Capture the cell that displays the provided text and extract its (X, Y) central coordinate. 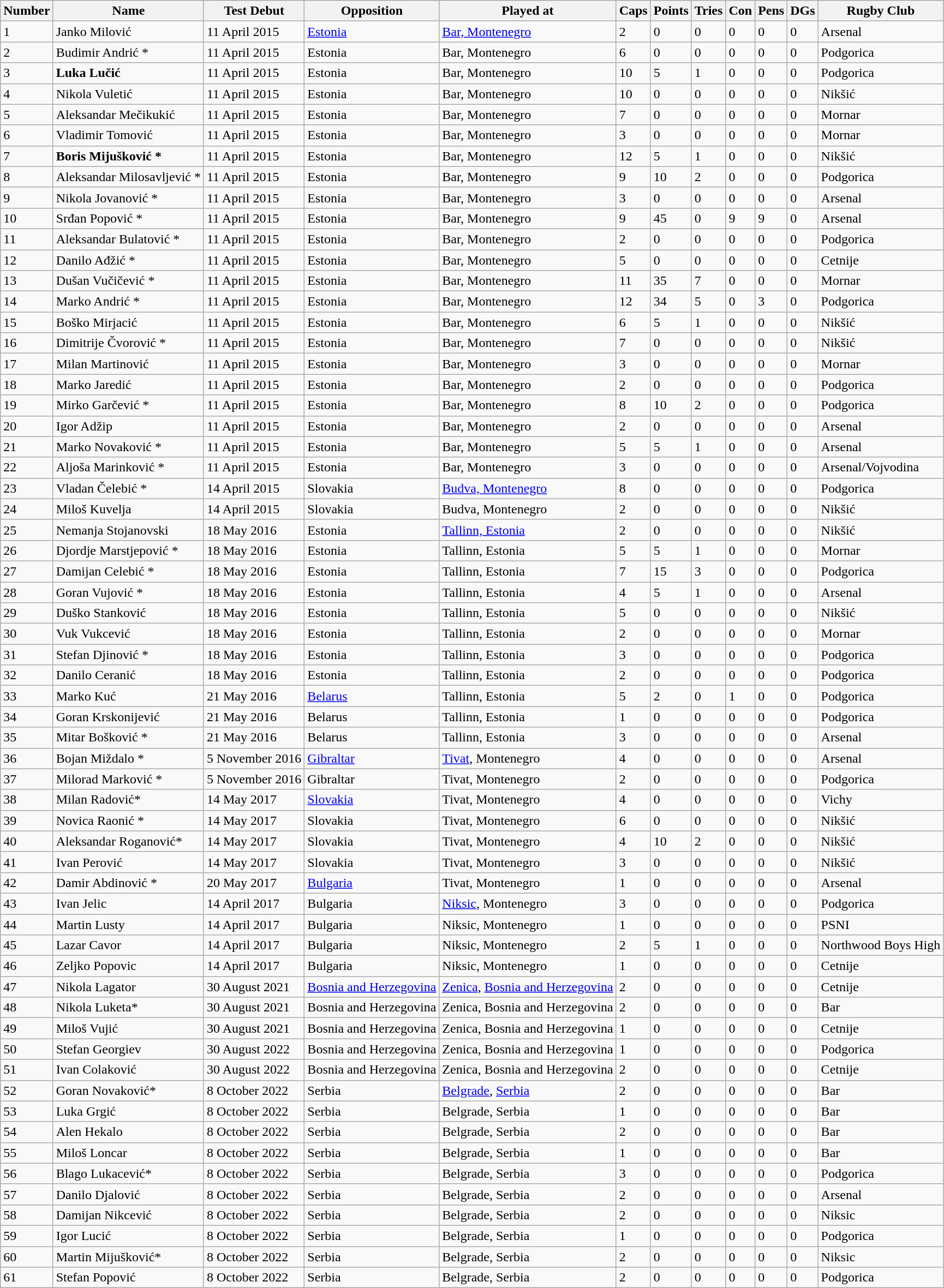
54 (27, 1132)
Damir Abdinović * (128, 883)
48 (27, 1008)
21 (27, 447)
Budimir Andrić * (128, 52)
25 (27, 530)
Vuk Vukcević (128, 634)
Danilo Ađžić * (128, 260)
Marko Jaredić (128, 385)
27 (27, 571)
Igor Lucić (128, 1236)
Janko Milović (128, 32)
Aleksandar Milosavljević * (128, 177)
18 (27, 385)
40 (27, 841)
DGs (803, 11)
32 (27, 675)
Novica Raonić * (128, 820)
Aleksandar Mečikukić (128, 115)
Rugby Club (881, 11)
43 (27, 903)
42 (27, 883)
Nemanja Stojanovski (128, 530)
Caps (633, 11)
28 (27, 592)
Igor Adžip (128, 426)
44 (27, 925)
29 (27, 613)
Ivan Colaković (128, 1070)
Goran Vujović * (128, 592)
37 (27, 779)
Zeljko Popovic (128, 966)
13 (27, 281)
Marko Kuć (128, 696)
Boško Mirjacić (128, 322)
33 (27, 696)
Miloš Kuvelja (128, 509)
19 (27, 405)
Goran Krskonijević (128, 717)
Marko Andrić * (128, 302)
Nikola Lagator (128, 987)
23 (27, 488)
Con (740, 11)
20 (27, 426)
Mirko Garčević * (128, 405)
Pens (772, 11)
Northwood Boys High (881, 945)
Miloš Vujić (128, 1028)
22 (27, 468)
Goran Novaković* (128, 1091)
Milorad Marković * (128, 779)
49 (27, 1028)
Miloš Loncar (128, 1153)
Vladan Čelebić * (128, 488)
59 (27, 1236)
Danilo Djalović (128, 1194)
Stefan Popović (128, 1278)
Nikola Jovanović * (128, 197)
Dimitrije Čvorović * (128, 343)
46 (27, 966)
Stefan Djinović * (128, 655)
Djordje Marstjepović * (128, 550)
20 May 2017 (254, 883)
58 (27, 1215)
Aljoša Marinković * (128, 468)
Arsenal/Vojvodina (881, 468)
Stefan Georgiev (128, 1049)
14 (27, 302)
Opposition (372, 11)
Danilo Ceranić (128, 675)
Dušan Vučičević * (128, 281)
Milan Radović* (128, 800)
Martin Lusty (128, 925)
50 (27, 1049)
47 (27, 987)
Aleksandar Bulatović * (128, 239)
Vichy (881, 800)
Mitar Bošković * (128, 738)
Martin Mijušković* (128, 1256)
Lazar Cavor (128, 945)
39 (27, 820)
Milan Martinović (128, 364)
61 (27, 1278)
Alen Hekalo (128, 1132)
Nikola Vuletić (128, 94)
PSNI (881, 925)
Bojan Miždalo * (128, 758)
Blago Lukacević* (128, 1173)
Ivan Jelic (128, 903)
41 (27, 862)
17 (27, 364)
Boris Mijušković * (128, 156)
Nikola Luketa* (128, 1008)
Damijan Nikcević (128, 1215)
36 (27, 758)
Test Debut (254, 11)
Aleksandar Roganović* (128, 841)
Luka Lučić (128, 73)
16 (27, 343)
52 (27, 1091)
Luka Grgić (128, 1111)
Name (128, 11)
24 (27, 509)
Srđan Popović * (128, 218)
55 (27, 1153)
30 (27, 634)
Tries (708, 11)
Vladimir Tomović (128, 135)
Duško Stanković (128, 613)
Number (27, 11)
57 (27, 1194)
26 (27, 550)
56 (27, 1173)
31 (27, 655)
38 (27, 800)
Points (671, 11)
51 (27, 1070)
Marko Novaković * (128, 447)
Ivan Perović (128, 862)
Played at (528, 11)
60 (27, 1256)
53 (27, 1111)
Damijan Celebić * (128, 571)
